Scan for the cell matching the given text and deliver its [X, Y] coordinate at center. 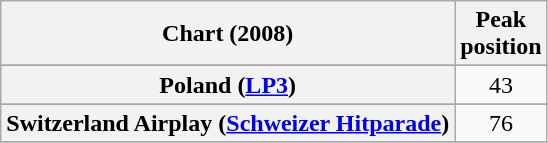
Poland (LP3) [228, 85]
Switzerland Airplay (Schweizer Hitparade) [228, 123]
Chart (2008) [228, 34]
Peakposition [501, 34]
43 [501, 85]
76 [501, 123]
